Extract the [X, Y] coordinate from the center of the cell holding the provided text.  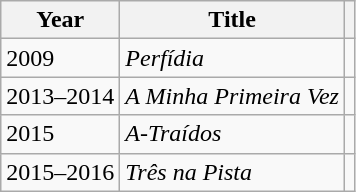
Três na Pista [232, 172]
2015–2016 [60, 172]
Perfídia [232, 58]
Title [232, 20]
A Minha Primeira Vez [232, 96]
A-Traídos [232, 134]
2009 [60, 58]
2013–2014 [60, 96]
2015 [60, 134]
Year [60, 20]
